Capture the cell that displays the provided text and extract its [X, Y] central coordinate. 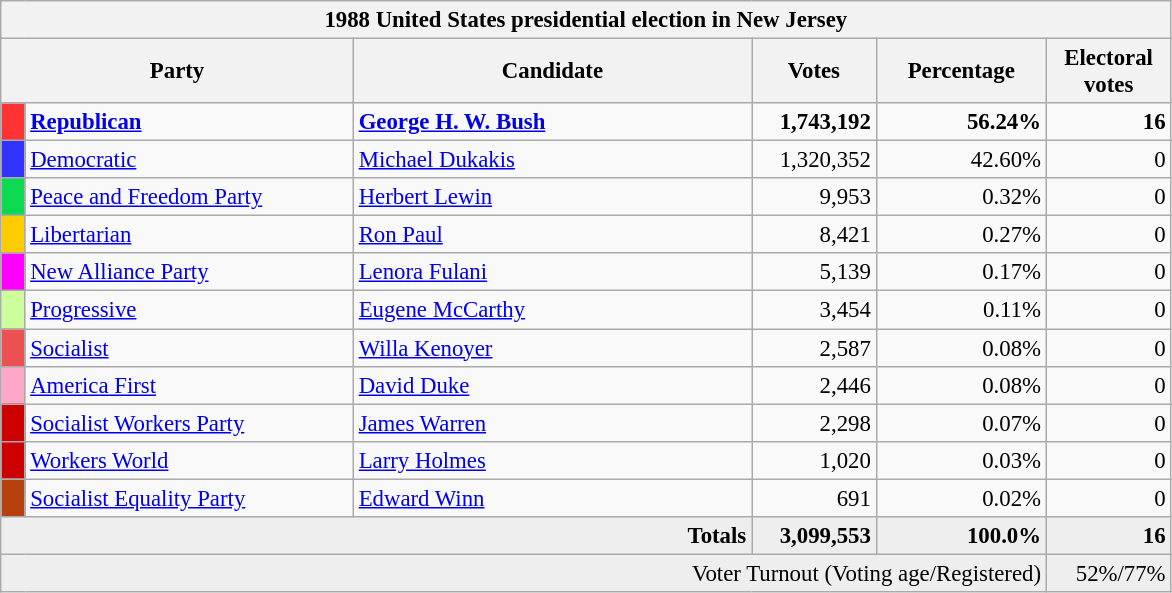
691 [814, 498]
New Alliance Party [189, 273]
0.17% [961, 273]
Totals [376, 536]
Electoral votes [1108, 72]
Herbert Lewin [552, 197]
8,421 [814, 235]
George H. W. Bush [552, 122]
Peace and Freedom Party [189, 197]
2,446 [814, 385]
1,320,352 [814, 160]
Percentage [961, 72]
0.03% [961, 460]
100.0% [961, 536]
52%/77% [1108, 573]
42.60% [961, 160]
1,743,192 [814, 122]
Voter Turnout (Voting age/Registered) [524, 573]
Party [178, 72]
0.32% [961, 197]
5,139 [814, 273]
Candidate [552, 72]
Socialist Equality Party [189, 498]
Ron Paul [552, 235]
56.24% [961, 122]
2,587 [814, 348]
James Warren [552, 423]
Eugene McCarthy [552, 310]
Edward Winn [552, 498]
3,454 [814, 310]
Progressive [189, 310]
0.07% [961, 423]
0.11% [961, 310]
David Duke [552, 385]
Republican [189, 122]
Willa Kenoyer [552, 348]
Socialist [189, 348]
Michael Dukakis [552, 160]
1,020 [814, 460]
0.27% [961, 235]
Votes [814, 72]
Lenora Fulani [552, 273]
2,298 [814, 423]
Libertarian [189, 235]
9,953 [814, 197]
0.02% [961, 498]
America First [189, 385]
Larry Holmes [552, 460]
Workers World [189, 460]
1988 United States presidential election in New Jersey [586, 20]
Democratic [189, 160]
Socialist Workers Party [189, 423]
3,099,553 [814, 536]
